Provide the [X, Y] coordinate of the cell's center where the given text is located.  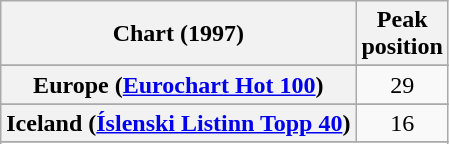
Peakposition [402, 34]
29 [402, 85]
Europe (Eurochart Hot 100) [178, 85]
Chart (1997) [178, 34]
16 [402, 123]
Iceland (Íslenski Listinn Topp 40) [178, 123]
